Detect which cell encompasses the target text, then output its [x, y] center coordinate. 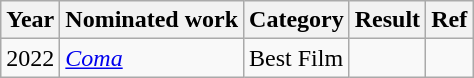
Category [297, 20]
Ref [450, 20]
2022 [30, 58]
Year [30, 20]
Result [387, 20]
Best Film [297, 58]
Coma [152, 58]
Nominated work [152, 20]
